Return (X, Y) of the center of cell containing provided text 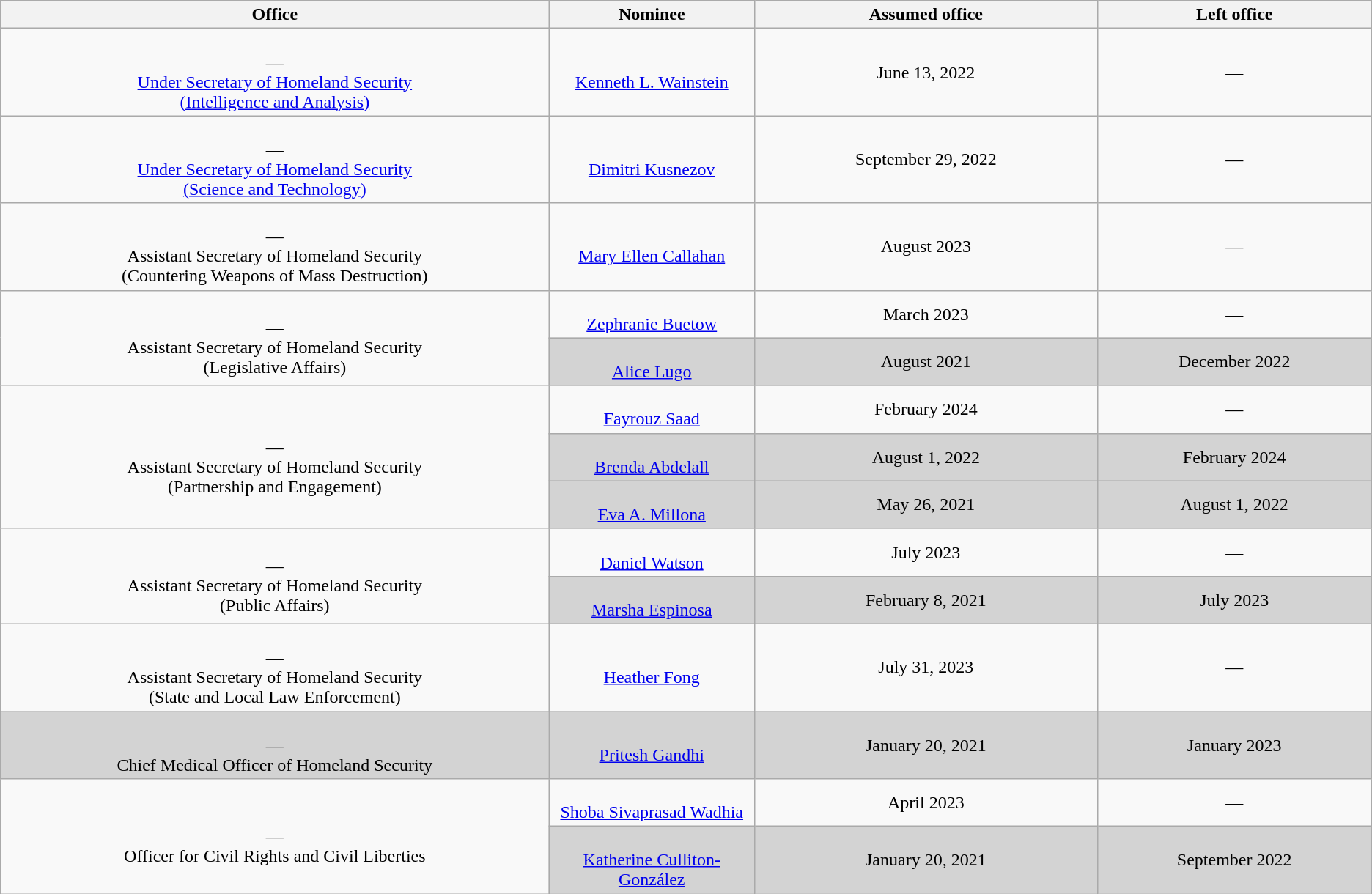
—Assistant Secretary of Homeland Security(Countering Weapons of Mass Destruction) (275, 246)
September 2022 (1234, 860)
Kenneth L. Wainstein (652, 72)
Pritesh Gandhi (652, 745)
Brenda Abdelall (652, 457)
May 26, 2021 (926, 504)
December 2022 (1234, 362)
April 2023 (926, 803)
January 2023 (1234, 745)
Left office (1234, 15)
February 8, 2021 (926, 599)
Heather Fong (652, 667)
Daniel Watson (652, 553)
Zephranie Buetow (652, 314)
Dimitri Kusnezov (652, 160)
Mary Ellen Callahan (652, 246)
—Assistant Secretary of Homeland Security(Legislative Affairs) (275, 338)
Alice Lugo (652, 362)
Nominee (652, 15)
Office (275, 15)
August 2021 (926, 362)
Eva A. Millona (652, 504)
—Officer for Civil Rights and Civil Liberties (275, 837)
Marsha Espinosa (652, 599)
September 29, 2022 (926, 160)
Katherine Culliton-González (652, 860)
—Assistant Secretary of Homeland Security(Public Affairs) (275, 576)
—Under Secretary of Homeland Security(Intelligence and Analysis) (275, 72)
March 2023 (926, 314)
—Under Secretary of Homeland Security(Science and Technology) (275, 160)
July 31, 2023 (926, 667)
June 13, 2022 (926, 72)
Fayrouz Saad (652, 409)
Shoba Sivaprasad Wadhia (652, 803)
Assumed office (926, 15)
August 2023 (926, 246)
—Assistant Secretary of Homeland Security(State and Local Law Enforcement) (275, 667)
—Assistant Secretary of Homeland Security(Partnership and Engagement) (275, 457)
—Chief Medical Officer of Homeland Security (275, 745)
